Scan for the cell matching the given text and deliver its (X, Y) coordinate at center. 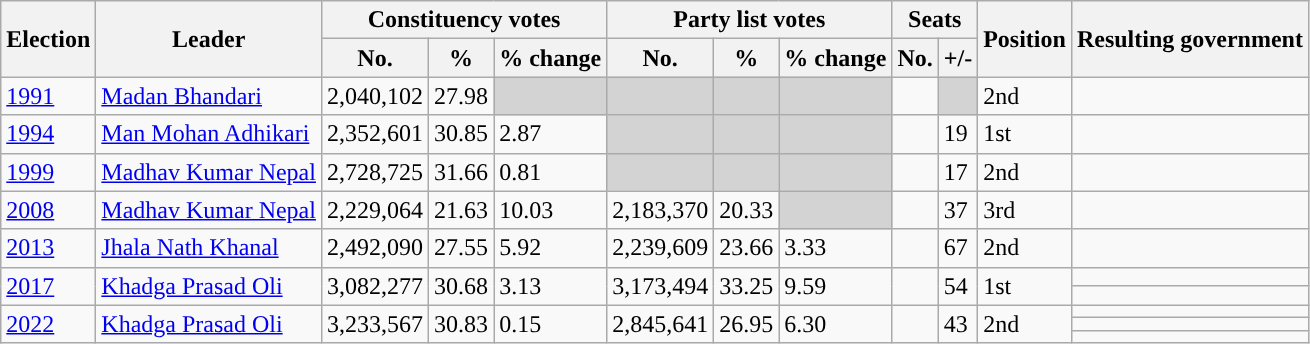
2,728,725 (374, 172)
6.30 (836, 324)
2022 (48, 324)
Jhala Nath Khanal (209, 248)
43 (958, 324)
33.25 (746, 286)
20.33 (746, 210)
3,173,494 (660, 286)
30.85 (462, 134)
10.03 (550, 210)
3.13 (550, 286)
3rd (1025, 210)
9.59 (836, 286)
1999 (48, 172)
2008 (48, 210)
2,352,601 (374, 134)
2,845,641 (660, 324)
1994 (48, 134)
19 (958, 134)
27.55 (462, 248)
Leader (209, 39)
3,082,277 (374, 286)
Resulting government (1190, 39)
Madan Bhandari (209, 96)
2017 (48, 286)
26.95 (746, 324)
Election (48, 39)
67 (958, 248)
17 (958, 172)
2,239,609 (660, 248)
2.87 (550, 134)
2,040,102 (374, 96)
Seats (935, 20)
54 (958, 286)
3.33 (836, 248)
30.68 (462, 286)
30.83 (462, 324)
1991 (48, 96)
31.66 (462, 172)
Constituency votes (464, 20)
2,229,064 (374, 210)
0.15 (550, 324)
2,183,370 (660, 210)
Position (1025, 39)
37 (958, 210)
+/- (958, 58)
Party list votes (750, 20)
2,492,090 (374, 248)
3,233,567 (374, 324)
Man Mohan Adhikari (209, 134)
23.66 (746, 248)
27.98 (462, 96)
0.81 (550, 172)
21.63 (462, 210)
5.92 (550, 248)
2013 (48, 248)
